Detect which cell encompasses the target text, then output its (x, y) center coordinate. 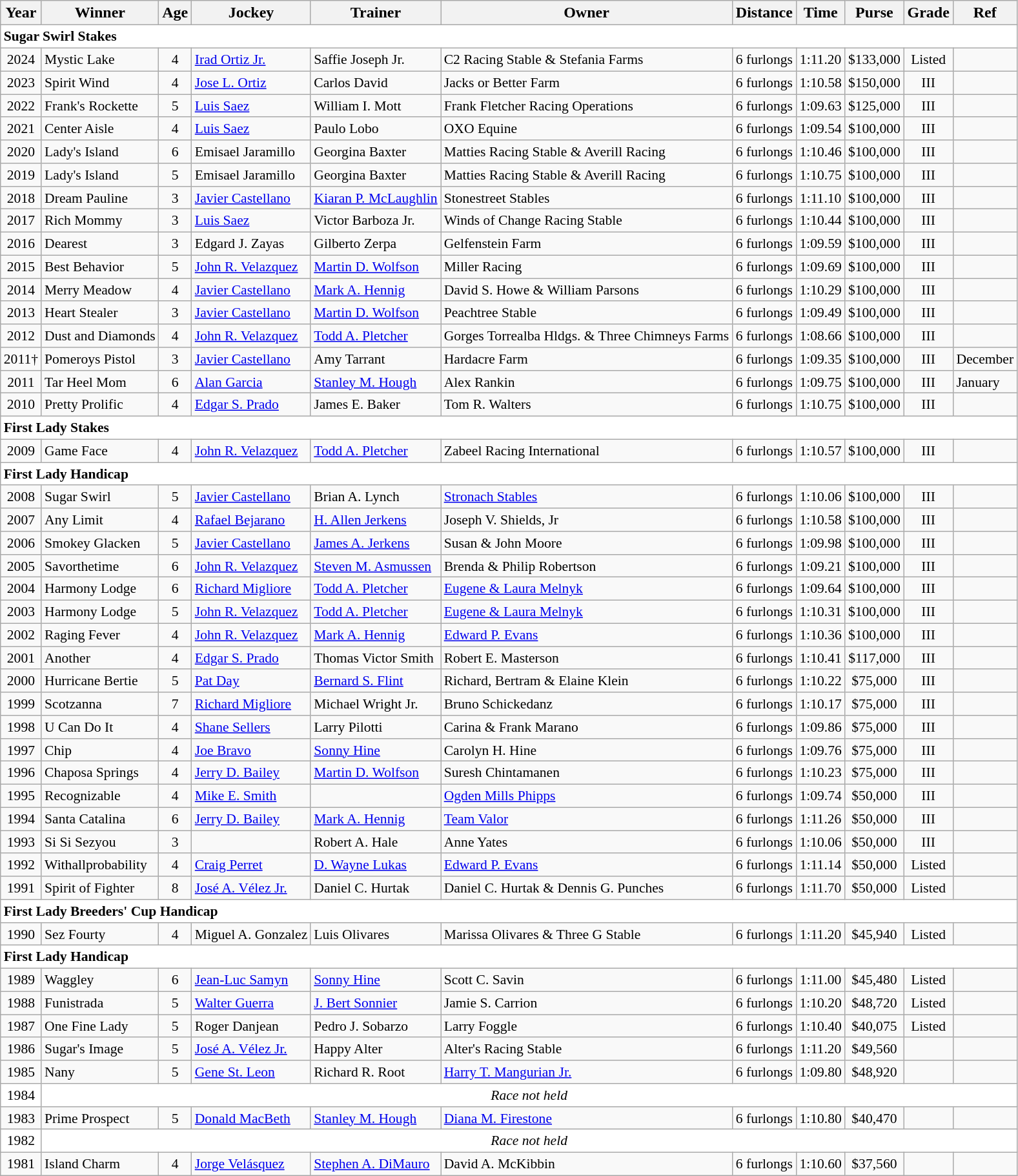
Saffie Joseph Jr. (376, 59)
Time (820, 13)
James A. Jerkens (376, 543)
Another (100, 658)
1:10.46 (820, 152)
Scott C. Savin (587, 980)
1:10.31 (820, 612)
Owner (587, 13)
Sugar's Image (100, 1049)
2013 (21, 313)
1:10.29 (820, 290)
Pomeroys Pistol (100, 359)
Dust and Diamonds (100, 336)
Bruno Schickedanz (587, 704)
OXO Equine (587, 129)
Kiaran P. McLaughlin (376, 198)
Best Behavior (100, 267)
Joe Bravo (252, 750)
Winds of Change Racing Stable (587, 221)
David S. Howe & William Parsons (587, 290)
2018 (21, 198)
Savorthetime (100, 566)
Frank Fletcher Racing Operations (587, 106)
1:09.59 (820, 243)
2016 (21, 243)
Ogden Mills Phipps (587, 796)
Ref (985, 13)
Carina & Frank Marano (587, 727)
$133,000 (874, 59)
Jockey (252, 13)
1:10.80 (820, 1118)
Larry Pilotti (376, 727)
1993 (21, 842)
2000 (21, 681)
2023 (21, 83)
Amy Tarrant (376, 359)
1:10.20 (820, 1003)
2014 (21, 290)
$45,940 (874, 934)
Tar Heel Mom (100, 382)
Richard R. Root (376, 1072)
1:09.98 (820, 543)
1982 (21, 1141)
Any Limit (100, 520)
Luis Olivares (376, 934)
2017 (21, 221)
$117,000 (874, 658)
Bernard S. Flint (376, 681)
1988 (21, 1003)
7 (176, 704)
H. Allen Jerkens (376, 520)
1:11.14 (820, 865)
Daniel C. Hurtak & Dennis G. Punches (587, 888)
Susan & John Moore (587, 543)
Smokey Glacken (100, 543)
1:09.69 (820, 267)
1996 (21, 773)
2008 (21, 497)
1:09.54 (820, 129)
Chip (100, 750)
Frank's Rockette (100, 106)
Edgard J. Zayas (252, 243)
Gilberto Zerpa (376, 243)
1:10.22 (820, 681)
1:09.86 (820, 727)
1986 (21, 1049)
Distance (764, 13)
2002 (21, 635)
Sugar Swirl Stakes (509, 37)
Santa Catalina (100, 819)
Winner (100, 13)
Richard, Bertram & Elaine Klein (587, 681)
Walter Guerra (252, 1003)
1:10.44 (820, 221)
Funistrada (100, 1003)
Spirit Wind (100, 83)
Dearest (100, 243)
2020 (21, 152)
Victor Barboza Jr. (376, 221)
Pedro J. Sobarzo (376, 1026)
1:09.21 (820, 566)
Harry T. Mangurian Jr. (587, 1072)
Alex Rankin (587, 382)
Larry Foggle (587, 1026)
Rafael Bejarano (252, 520)
Heart Stealer (100, 313)
$150,000 (874, 83)
Center Aisle (100, 129)
Happy Alter (376, 1049)
2019 (21, 175)
1999 (21, 704)
Carolyn H. Hine (587, 750)
Robert A. Hale (376, 842)
David A. McKibbin (587, 1164)
2021 (21, 129)
Miguel A. Gonzalez (252, 934)
Sugar Swirl (100, 497)
1989 (21, 980)
2010 (21, 405)
Suresh Chintamanen (587, 773)
Gene St. Leon (252, 1072)
$40,075 (874, 1026)
2007 (21, 520)
Alter's Racing Stable (587, 1049)
2012 (21, 336)
Team Valor (587, 819)
1:09.64 (820, 589)
Tom R. Walters (587, 405)
Steven M. Asmussen (376, 566)
Game Face (100, 451)
Brenda & Philip Robertson (587, 566)
C2 Racing Stable & Stefania Farms (587, 59)
1:10.57 (820, 451)
1:11.00 (820, 980)
Roger Danjean (252, 1026)
Spirit of Fighter (100, 888)
Gorges Torrealba Hldgs. & Three Chimneys Farms (587, 336)
Alan Garcia (252, 382)
1:08.66 (820, 336)
Dream Pauline (100, 198)
Chaposa Springs (100, 773)
1994 (21, 819)
$48,720 (874, 1003)
$45,480 (874, 980)
2004 (21, 589)
Gelfenstein Farm (587, 243)
1:09.49 (820, 313)
2015 (21, 267)
Jorge Velásquez (252, 1164)
$37,560 (874, 1164)
1987 (21, 1026)
Jose L. Ortiz (252, 83)
Nany (100, 1072)
1:10.41 (820, 658)
Joseph V. Shields, Jr (587, 520)
8 (176, 888)
2006 (21, 543)
Prime Prospect (100, 1118)
2011 (21, 382)
Peachtree Stable (587, 313)
Scotzanna (100, 704)
2009 (21, 451)
1997 (21, 750)
Stronach Stables (587, 497)
2003 (21, 612)
$125,000 (874, 106)
Paulo Lobo (376, 129)
D. Wayne Lukas (376, 865)
1981 (21, 1164)
Donald MacBeth (252, 1118)
1:09.80 (820, 1072)
Recognizable (100, 796)
1:09.35 (820, 359)
2011† (21, 359)
Jamie S. Carrion (587, 1003)
1:09.75 (820, 382)
Irad Ortiz Jr. (252, 59)
2022 (21, 106)
1992 (21, 865)
Jacks or Better Farm (587, 83)
Year (21, 13)
Withallprobability (100, 865)
Craig Perret (252, 865)
Waggley (100, 980)
$40,470 (874, 1118)
Pat Day (252, 681)
2024 (21, 59)
Diana M. Firestone (587, 1118)
1983 (21, 1118)
1:10.23 (820, 773)
Si Si Sezyou (100, 842)
Grade (928, 13)
Shane Sellers (252, 727)
Hardacre Farm (587, 359)
First Lady Breeders' Cup Handicap (509, 911)
One Fine Lady (100, 1026)
Daniel C. Hurtak (376, 888)
1990 (21, 934)
Zabeel Racing International (587, 451)
James E. Baker (376, 405)
William I. Mott (376, 106)
1:09.74 (820, 796)
Island Charm (100, 1164)
1:10.36 (820, 635)
Mike E. Smith (252, 796)
1:11.70 (820, 888)
Marissa Olivares & Three G Stable (587, 934)
1:10.40 (820, 1026)
2005 (21, 566)
1984 (21, 1095)
1991 (21, 888)
Michael Wright Jr. (376, 704)
Trainer (376, 13)
Stephen A. DiMauro (376, 1164)
Robert E. Masterson (587, 658)
J. Bert Sonnier (376, 1003)
1995 (21, 796)
Mystic Lake (100, 59)
Hurricane Bertie (100, 681)
1985 (21, 1072)
Raging Fever (100, 635)
1:09.63 (820, 106)
December (985, 359)
1998 (21, 727)
Jean-Luc Samyn (252, 980)
1:11.26 (820, 819)
$48,920 (874, 1072)
1:11.10 (820, 198)
Age (176, 13)
Carlos David (376, 83)
Stonestreet Stables (587, 198)
Thomas Victor Smith (376, 658)
Merry Meadow (100, 290)
Purse (874, 13)
1:09.76 (820, 750)
Sez Fourty (100, 934)
January (985, 382)
First Lady Stakes (509, 428)
2001 (21, 658)
Rich Mommy (100, 221)
Pretty Prolific (100, 405)
Brian A. Lynch (376, 497)
1:10.17 (820, 704)
Miller Racing (587, 267)
U Can Do It (100, 727)
$49,560 (874, 1049)
Anne Yates (587, 842)
1:10.60 (820, 1164)
